Output the (X, Y) coordinate of the center of the cell containing the given text.  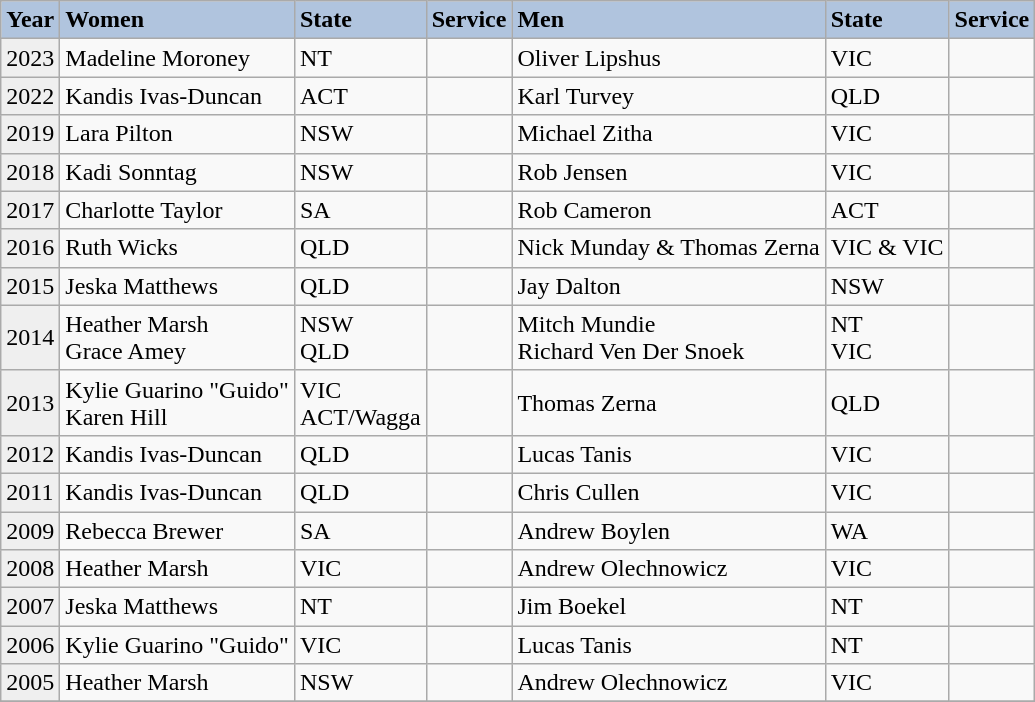
2007 (30, 607)
2012 (30, 454)
2014 (30, 338)
Kylie Guarino "Guido" (178, 645)
2022 (30, 96)
Oliver Lipshus (668, 58)
Ruth Wicks (178, 248)
2009 (30, 531)
2008 (30, 569)
Karl Turvey (668, 96)
Rebecca Brewer (178, 531)
2018 (30, 172)
Rob Jensen (668, 172)
Jim Boekel (668, 607)
2011 (30, 492)
2019 (30, 134)
2016 (30, 248)
Andrew Boylen (668, 531)
Lara Pilton (178, 134)
Rob Cameron (668, 210)
Year (30, 20)
2023 (30, 58)
Jay Dalton (668, 286)
VICACT/Wagga (360, 402)
2017 (30, 210)
2005 (30, 683)
Kadi Sonntag (178, 172)
Mitch MundieRichard Ven Der Snoek (668, 338)
2006 (30, 645)
Women (178, 20)
2013 (30, 402)
WA (887, 531)
2015 (30, 286)
NSWQLD (360, 338)
Kylie Guarino "Guido"Karen Hill (178, 402)
Michael Zitha (668, 134)
Charlotte Taylor (178, 210)
Thomas Zerna (668, 402)
Madeline Moroney (178, 58)
Heather MarshGrace Amey (178, 338)
Chris Cullen (668, 492)
Nick Munday & Thomas Zerna (668, 248)
VIC & VIC (887, 248)
Men (668, 20)
NTVIC (887, 338)
